Scan for the cell matching the given text and deliver its [x, y] coordinate at center. 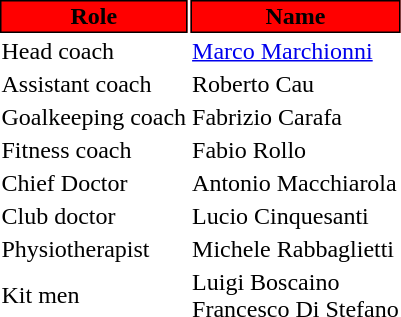
Fitness coach [94, 150]
Fabio Rollo [296, 150]
Physiotherapist [94, 249]
Lucio Cinquesanti [296, 216]
Roberto Cau [296, 84]
Name [296, 16]
Chief Doctor [94, 183]
Club doctor [94, 216]
Goalkeeping coach [94, 117]
Assistant coach [94, 84]
Role [94, 16]
Michele Rabbaglietti [296, 249]
Fabrizio Carafa [296, 117]
Antonio Macchiarola [296, 183]
Marco Marchionni [296, 51]
Head coach [94, 51]
